Provide the (X, Y) coordinate of the cell's center where the given text is located.  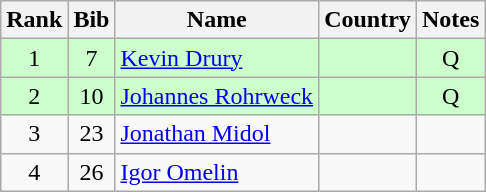
7 (92, 58)
Bib (92, 20)
Rank (34, 20)
Name (217, 20)
Igor Omelin (217, 172)
Johannes Rohrweck (217, 96)
23 (92, 134)
Country (368, 20)
Notes (450, 20)
Kevin Drury (217, 58)
Jonathan Midol (217, 134)
10 (92, 96)
2 (34, 96)
3 (34, 134)
1 (34, 58)
4 (34, 172)
26 (92, 172)
